Capture the cell that displays the provided text and extract its [x, y] central coordinate. 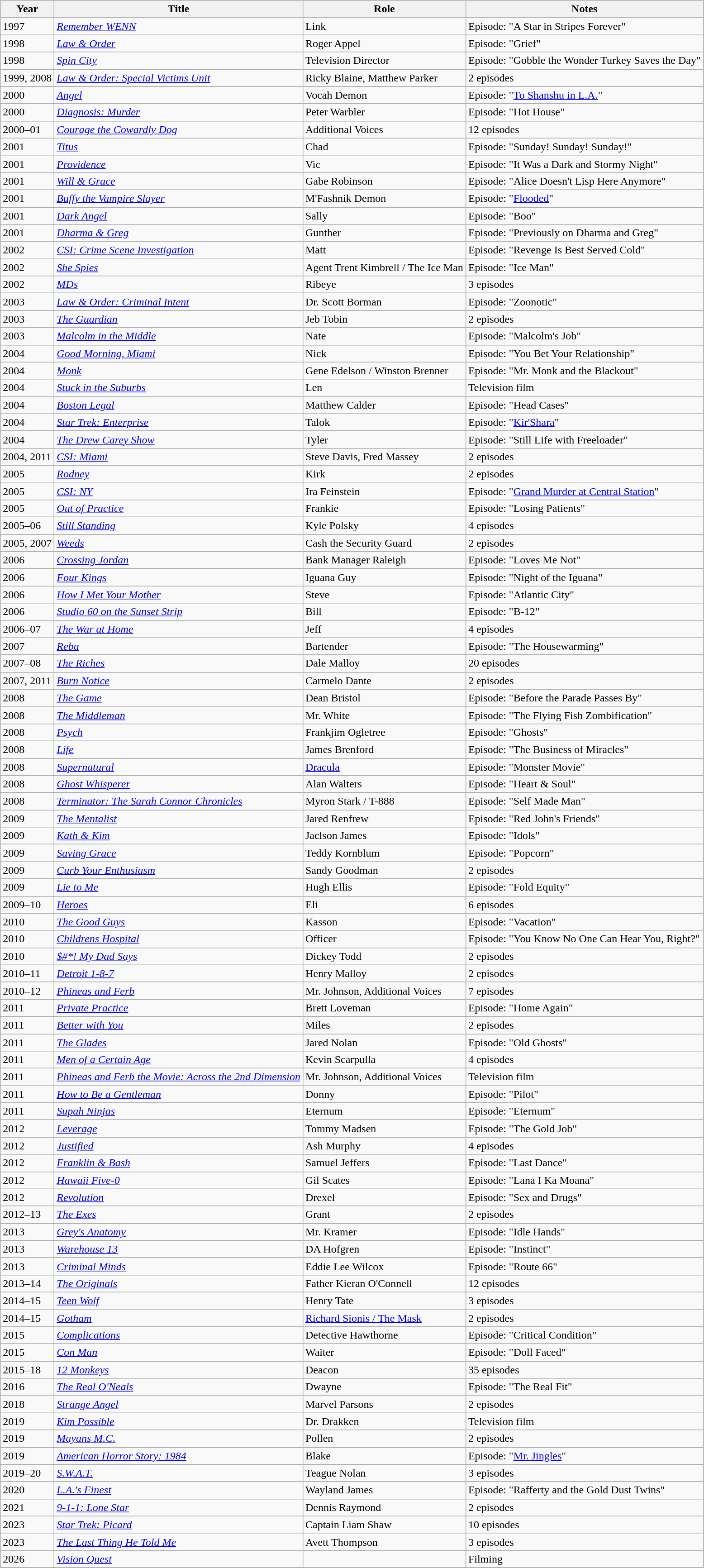
Episode: "Flooded" [585, 198]
Burn Notice [179, 681]
Phineas and Ferb [179, 991]
Episode: "Gobble the Wonder Turkey Saves the Day" [585, 61]
Men of a Certain Age [179, 1060]
9-1-1: Lone Star [179, 1507]
Episode: "Still Life with Freeloader" [585, 439]
Episode: "Atlantic City" [585, 595]
Episode: "Self Made Man" [585, 801]
Captain Liam Shaw [384, 1525]
Stuck in the Suburbs [179, 388]
Diagnosis: Murder [179, 112]
2013–14 [27, 1283]
Samuel Jeffers [384, 1163]
Episode: "Vacation" [585, 922]
The Real O'Neals [179, 1387]
Episode: "Eternum" [585, 1111]
Titus [179, 147]
Rodney [179, 474]
Role [384, 9]
M'Fashnik Demon [384, 198]
Still Standing [179, 526]
Dr. Drakken [384, 1421]
Monk [179, 371]
Alan Walters [384, 784]
Len [384, 388]
Tommy Madsen [384, 1129]
Jeb Tobin [384, 319]
Henry Malloy [384, 973]
Marvel Parsons [384, 1404]
The Mentalist [179, 819]
Hugh Ellis [384, 887]
Spin City [179, 61]
Avett Thompson [384, 1542]
Malcolm in the Middle [179, 336]
Psych [179, 732]
Tyler [384, 439]
Episode: "You Bet Your Relationship" [585, 353]
Episode: "Boo" [585, 216]
Bank Manager Raleigh [384, 560]
Terminator: The Sarah Connor Chronicles [179, 801]
1999, 2008 [27, 78]
Episode: "Mr. Monk and the Blackout" [585, 371]
Matt [384, 250]
Episode: "Doll Faced" [585, 1353]
Richard Sionis / The Mask [384, 1318]
Officer [384, 939]
Steve Davis, Fred Massey [384, 457]
Episode: "Critical Condition" [585, 1335]
Agent Trent Kimbrell / The Ice Man [384, 267]
2026 [27, 1559]
Episode: "Ghosts" [585, 732]
Episode: "Ice Man" [585, 267]
The War at Home [179, 629]
12 Monkeys [179, 1370]
Dr. Scott Borman [384, 302]
Episode: "Alice Doesn't Lisp Here Anymore" [585, 181]
Episode: "Zoonotic" [585, 302]
Kasson [384, 922]
Episode: "Grief" [585, 43]
Title [179, 9]
Episode: "The Housewarming" [585, 646]
Ash Murphy [384, 1146]
Episode: "The Flying Fish Zombification" [585, 715]
2012–13 [27, 1215]
Episode: "Idle Hands" [585, 1232]
Dwayne [384, 1387]
Jaclson James [384, 836]
Criminal Minds [179, 1266]
Drexel [384, 1197]
Angel [179, 95]
Courage the Cowardly Dog [179, 129]
Brett Loveman [384, 1008]
Ira Feinstein [384, 491]
American Horror Story: 1984 [179, 1456]
Roger Appel [384, 43]
Jared Renfrew [384, 819]
Episode: "Rafferty and the Gold Dust Twins" [585, 1490]
Episode: "Grand Murder at Central Station" [585, 491]
Teague Nolan [384, 1473]
Kim Possible [179, 1421]
Revolution [179, 1197]
2010–11 [27, 973]
Star Trek: Enterprise [179, 422]
Episode: "Popcorn" [585, 853]
Buffy the Vampire Slayer [179, 198]
2016 [27, 1387]
Weeds [179, 543]
Gabe Robinson [384, 181]
Episode: "Lana I Ka Moana" [585, 1180]
Additional Voices [384, 129]
Episode: "Sex and Drugs" [585, 1197]
Franklin & Bash [179, 1163]
Law & Order: Special Victims Unit [179, 78]
Strange Angel [179, 1404]
2007–08 [27, 663]
Episode: "Mr. Jingles" [585, 1456]
CSI: Crime Scene Investigation [179, 250]
Donny [384, 1094]
The Riches [179, 663]
Father Kieran O'Connell [384, 1283]
Link [384, 26]
Childrens Hospital [179, 939]
1997 [27, 26]
$#*! My Dad Says [179, 956]
Episode: "To Shanshu in L.A." [585, 95]
Warehouse 13 [179, 1249]
CSI: Miami [179, 457]
DA Hofgren [384, 1249]
Dickey Todd [384, 956]
Chad [384, 147]
L.A.'s Finest [179, 1490]
Frankjim Ogletree [384, 732]
Star Trek: Picard [179, 1525]
Frankie [384, 509]
Studio 60 on the Sunset Strip [179, 612]
Law & Order [179, 43]
Episode: "It Was a Dark and Stormy Night" [585, 164]
Steve [384, 595]
Episode: "Idols" [585, 836]
Dale Malloy [384, 663]
2018 [27, 1404]
Episode: "Fold Equity" [585, 887]
Law & Order: Criminal Intent [179, 302]
Heroes [179, 905]
Vic [384, 164]
Nate [384, 336]
2000–01 [27, 129]
Dracula [384, 767]
How to Be a Gentleman [179, 1094]
Episode: "Monster Movie" [585, 767]
Sally [384, 216]
Lie to Me [179, 887]
Wayland James [384, 1490]
The Good Guys [179, 922]
Deacon [384, 1370]
Detroit 1-8-7 [179, 973]
Episode: "Kir'Shara" [585, 422]
Television Director [384, 61]
S.W.A.T. [179, 1473]
Eli [384, 905]
Year [27, 9]
Kevin Scarpulla [384, 1060]
Grant [384, 1215]
Episode: "Home Again" [585, 1008]
Curb Your Enthusiasm [179, 870]
Bartender [384, 646]
Episode: "The Business of Miracles" [585, 749]
7 episodes [585, 991]
Episode: "Loves Me Not" [585, 560]
The Drew Carey Show [179, 439]
Life [179, 749]
Episode: "Sunday! Sunday! Sunday!" [585, 147]
Waiter [384, 1353]
Vision Quest [179, 1559]
Gil Scates [384, 1180]
Jared Nolan [384, 1042]
Henry Tate [384, 1301]
Con Man [179, 1353]
Supernatural [179, 767]
James Brenford [384, 749]
Pollen [384, 1439]
Ribeye [384, 285]
Hawaii Five-0 [179, 1180]
Remember WENN [179, 26]
Gunther [384, 233]
Jeff [384, 629]
10 episodes [585, 1525]
Sandy Goodman [384, 870]
Mr. Kramer [384, 1232]
2004, 2011 [27, 457]
Ghost Whisperer [179, 784]
Iguana Guy [384, 577]
Cash the Security Guard [384, 543]
2020 [27, 1490]
The Last Thing He Told Me [179, 1542]
Vocah Demon [384, 95]
Episode: "The Real Fit" [585, 1387]
Episode: "You Know No One Can Hear You, Right?" [585, 939]
Justified [179, 1146]
Peter Warbler [384, 112]
Supah Ninjas [179, 1111]
Dennis Raymond [384, 1507]
Four Kings [179, 577]
Episode: "Night of the Iguana" [585, 577]
Will & Grace [179, 181]
Good Morning, Miami [179, 353]
Reba [179, 646]
2009–10 [27, 905]
Teddy Kornblum [384, 853]
Mayans M.C. [179, 1439]
Episode: "Head Cases" [585, 405]
Bill [384, 612]
Matthew Calder [384, 405]
The Guardian [179, 319]
Episode: "B-12" [585, 612]
Episode: "Losing Patients" [585, 509]
Episode: "Previously on Dharma and Greg" [585, 233]
Episode: "The Gold Job" [585, 1129]
CSI: NY [179, 491]
2021 [27, 1507]
20 episodes [585, 663]
Phineas and Ferb the Movie: Across the 2nd Dimension [179, 1077]
2019–20 [27, 1473]
Episode: "Revenge Is Best Served Cold" [585, 250]
6 episodes [585, 905]
Out of Practice [179, 509]
Saving Grace [179, 853]
Notes [585, 9]
Boston Legal [179, 405]
2007, 2011 [27, 681]
2015–18 [27, 1370]
Kirk [384, 474]
Episode: "Pilot" [585, 1094]
Eddie Lee Wilcox [384, 1266]
Miles [384, 1025]
Grey's Anatomy [179, 1232]
Crossing Jordan [179, 560]
Dean Bristol [384, 698]
Dharma & Greg [179, 233]
Gene Edelson / Winston Brenner [384, 371]
2007 [27, 646]
How I Met Your Mother [179, 595]
Leverage [179, 1129]
The Glades [179, 1042]
Carmelo Dante [384, 681]
Providence [179, 164]
2005, 2007 [27, 543]
Episode: "Old Ghosts" [585, 1042]
Talok [384, 422]
MDs [179, 285]
Episode: "Route 66" [585, 1266]
Ricky Blaine, Matthew Parker [384, 78]
Episode: "Hot House" [585, 112]
Episode: "Red John's Friends" [585, 819]
Blake [384, 1456]
Mr. White [384, 715]
Complications [179, 1335]
Dark Angel [179, 216]
2006–07 [27, 629]
35 episodes [585, 1370]
Private Practice [179, 1008]
The Game [179, 698]
2005–06 [27, 526]
The Originals [179, 1283]
She Spies [179, 267]
Eternum [384, 1111]
Kyle Polsky [384, 526]
Episode: "A Star in Stripes Forever" [585, 26]
Episode: "Last Dance" [585, 1163]
Filming [585, 1559]
Episode: "Heart & Soul" [585, 784]
Nick [384, 353]
Teen Wolf [179, 1301]
Episode: "Malcolm's Job" [585, 336]
The Middleman [179, 715]
2010–12 [27, 991]
The Exes [179, 1215]
Better with You [179, 1025]
Myron Stark / T-888 [384, 801]
Kath & Kim [179, 836]
Episode: "Instinct" [585, 1249]
Gotham [179, 1318]
Episode: "Before the Parade Passes By" [585, 698]
Detective Hawthorne [384, 1335]
